Capture the cell that displays the provided text and extract its [x, y] central coordinate. 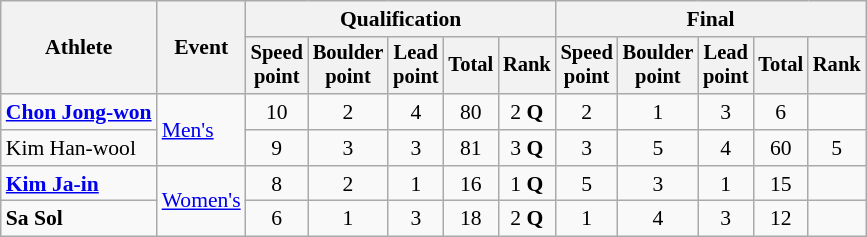
12 [780, 219]
16 [470, 184]
9 [277, 148]
60 [780, 148]
Men's [202, 130]
15 [780, 184]
10 [277, 112]
Athlete [79, 48]
Kim Ja-in [79, 184]
18 [470, 219]
Qualification [401, 19]
Final [711, 19]
3 Q [527, 148]
Sa Sol [79, 219]
80 [470, 112]
Kim Han-wool [79, 148]
8 [277, 184]
Women's [202, 202]
Chon Jong-won [79, 112]
81 [470, 148]
1 Q [527, 184]
Event [202, 48]
